Detect which cell encompasses the target text, then output its [X, Y] center coordinate. 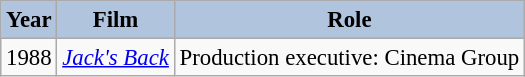
Role [349, 20]
1988 [29, 58]
Year [29, 20]
Film [116, 20]
Jack's Back [116, 58]
Production executive: Cinema Group [349, 58]
